Provide the [X, Y] coordinate of the cell's center where the given text is located.  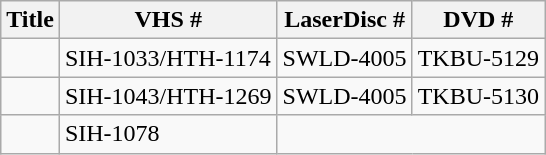
SIH-1043/HTH-1269 [168, 96]
Title [30, 20]
SIH-1033/HTH-1174 [168, 58]
TKBU-5130 [478, 96]
LaserDisc # [344, 20]
DVD # [478, 20]
TKBU-5129 [478, 58]
SIH-1078 [168, 134]
VHS # [168, 20]
